Extract the [X, Y] coordinate from the center of the cell holding the provided text.  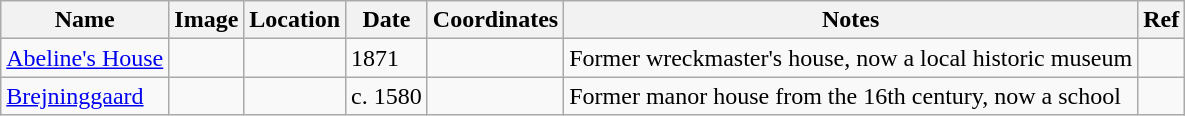
Former manor house from the 16th century, now a school [851, 96]
Brejninggaard [85, 96]
Date [387, 20]
1871 [387, 58]
c. 1580 [387, 96]
Abeline's House [85, 58]
Ref [1162, 20]
Image [206, 20]
Coordinates [495, 20]
Former wreckmaster's house, now a local historic museum [851, 58]
Name [85, 20]
Notes [851, 20]
Location [295, 20]
